Scan for the cell matching the given text and deliver its (X, Y) coordinate at center. 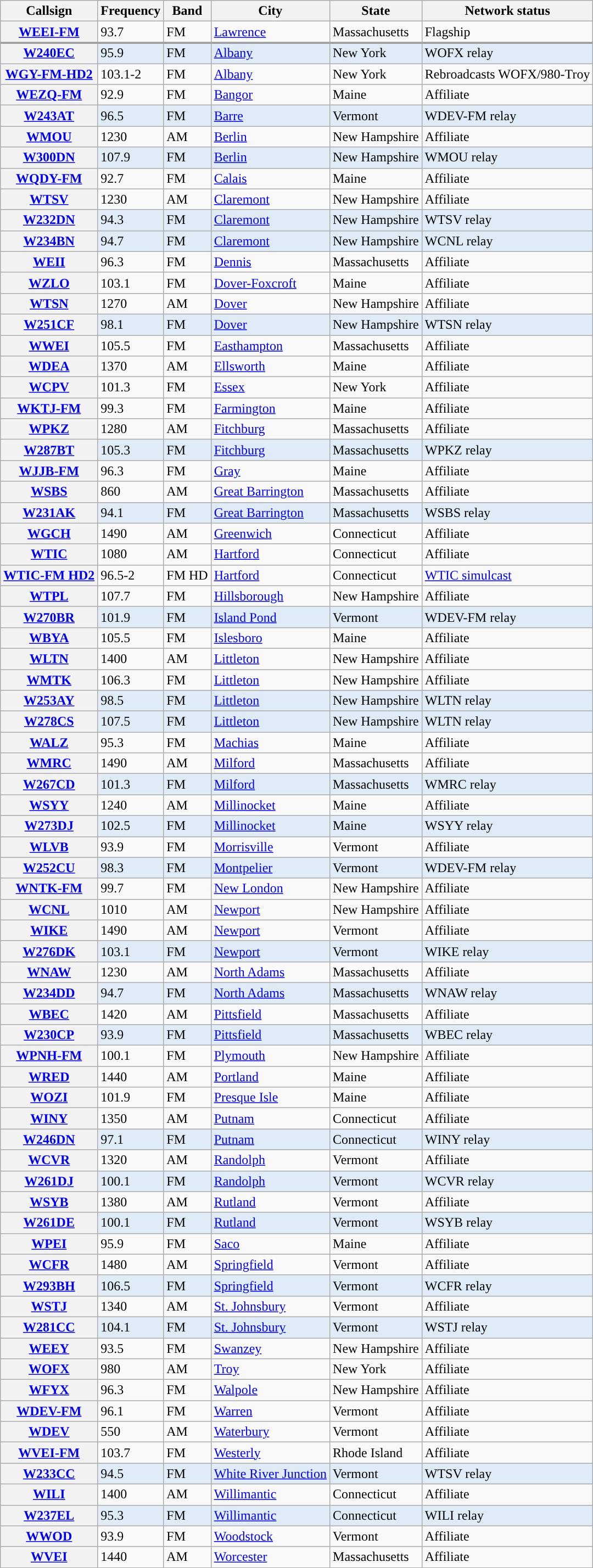
1480 (131, 1264)
1010 (131, 909)
WTIC-FM HD2 (49, 575)
W232DN (49, 220)
97.1 (131, 1139)
107.5 (131, 722)
103.7 (131, 1453)
FM HD (187, 575)
Easthampton (270, 345)
Network status (507, 11)
Waterbury (270, 1432)
1240 (131, 805)
WSYY relay (507, 826)
WTSV (49, 199)
98.3 (131, 868)
WEII (49, 262)
WQDY-FM (49, 178)
WZLO (49, 283)
Ellsworth (270, 367)
Warren (270, 1411)
W287BT (49, 450)
96.5-2 (131, 575)
W270BR (49, 617)
WGCH (49, 533)
WOFX relay (507, 53)
WEEY (49, 1348)
W246DN (49, 1139)
Woodstock (270, 1536)
107.9 (131, 158)
WNAW relay (507, 993)
W252CU (49, 868)
New London (270, 889)
W267CD (49, 784)
WIKE (49, 930)
WINY (49, 1119)
Machias (270, 743)
Island Pond (270, 617)
WDEV (49, 1432)
White River Junction (270, 1474)
99.3 (131, 408)
W261DE (49, 1223)
WWEI (49, 345)
Swanzey (270, 1348)
Frequency (131, 11)
WRED (49, 1077)
98.1 (131, 324)
W253AY (49, 701)
Greenwich (270, 533)
WINY relay (507, 1139)
Montpelier (270, 868)
96.1 (131, 1411)
WMOU relay (507, 158)
WPKZ relay (507, 450)
Bangor (270, 95)
1280 (131, 429)
107.7 (131, 596)
WCFR relay (507, 1285)
WDEV-FM (49, 1411)
93.5 (131, 1348)
WFYX (49, 1390)
WSTJ (49, 1306)
94.3 (131, 220)
WBEC relay (507, 1035)
State (376, 11)
WTIC (49, 554)
Saco (270, 1244)
WDEA (49, 367)
Troy (270, 1369)
WLTN (49, 659)
WWOD (49, 1536)
Essex (270, 387)
WSBS (49, 492)
104.1 (131, 1327)
Rebroadcasts WOFX/980-Troy (507, 74)
WMRC relay (507, 784)
W237EL (49, 1515)
W278CS (49, 722)
WNTK-FM (49, 889)
WPNH-FM (49, 1056)
Callsign (49, 11)
1270 (131, 304)
1370 (131, 367)
WSYY (49, 805)
W243AT (49, 116)
Plymouth (270, 1056)
Morrisville (270, 847)
1080 (131, 554)
W293BH (49, 1285)
WCPV (49, 387)
WCNL (49, 909)
W261DJ (49, 1181)
WSTJ relay (507, 1327)
WTSN (49, 304)
WEEI-FM (49, 32)
WLVB (49, 847)
Lawrence (270, 32)
Flagship (507, 32)
860 (131, 492)
WGY-FM-HD2 (49, 74)
WMTK (49, 680)
WTPL (49, 596)
WIKE relay (507, 951)
1340 (131, 1306)
WEZQ-FM (49, 95)
Dennis (270, 262)
980 (131, 1369)
WVEI-FM (49, 1453)
WKTJ-FM (49, 408)
93.7 (131, 32)
WOFX (49, 1369)
WPKZ (49, 429)
94.1 (131, 513)
98.5 (131, 701)
550 (131, 1432)
Gray (270, 471)
WTSN relay (507, 324)
City (270, 11)
WMRC (49, 763)
94.5 (131, 1474)
Islesboro (270, 638)
WMOU (49, 137)
W230CP (49, 1035)
96.5 (131, 116)
105.3 (131, 450)
WBYA (49, 638)
WPEI (49, 1244)
1350 (131, 1119)
WILI (49, 1494)
103.1-2 (131, 74)
W234DD (49, 993)
1320 (131, 1160)
106.5 (131, 1285)
Presque Isle (270, 1098)
WOZI (49, 1098)
WCFR (49, 1264)
WCVR (49, 1160)
Westerly (270, 1453)
WSYB relay (507, 1223)
1420 (131, 1014)
Barre (270, 116)
W231AK (49, 513)
Hillsborough (270, 596)
WJJB-FM (49, 471)
Band (187, 11)
WCNL relay (507, 241)
WTIC simulcast (507, 575)
Portland (270, 1077)
WALZ (49, 743)
92.9 (131, 95)
Worcester (270, 1557)
1380 (131, 1202)
WNAW (49, 972)
92.7 (131, 178)
W281CC (49, 1327)
99.7 (131, 889)
WSBS relay (507, 513)
W233CC (49, 1474)
W240EC (49, 53)
W234BN (49, 241)
Walpole (270, 1390)
WCVR relay (507, 1181)
WBEC (49, 1014)
WILI relay (507, 1515)
W273DJ (49, 826)
Calais (270, 178)
102.5 (131, 826)
106.3 (131, 680)
W300DN (49, 158)
W276DK (49, 951)
WVEI (49, 1557)
Dover-Foxcroft (270, 283)
WSYB (49, 1202)
Rhode Island (376, 1453)
W251CF (49, 324)
Farmington (270, 408)
